Output the [x, y] coordinate of the center of the cell containing the given text.  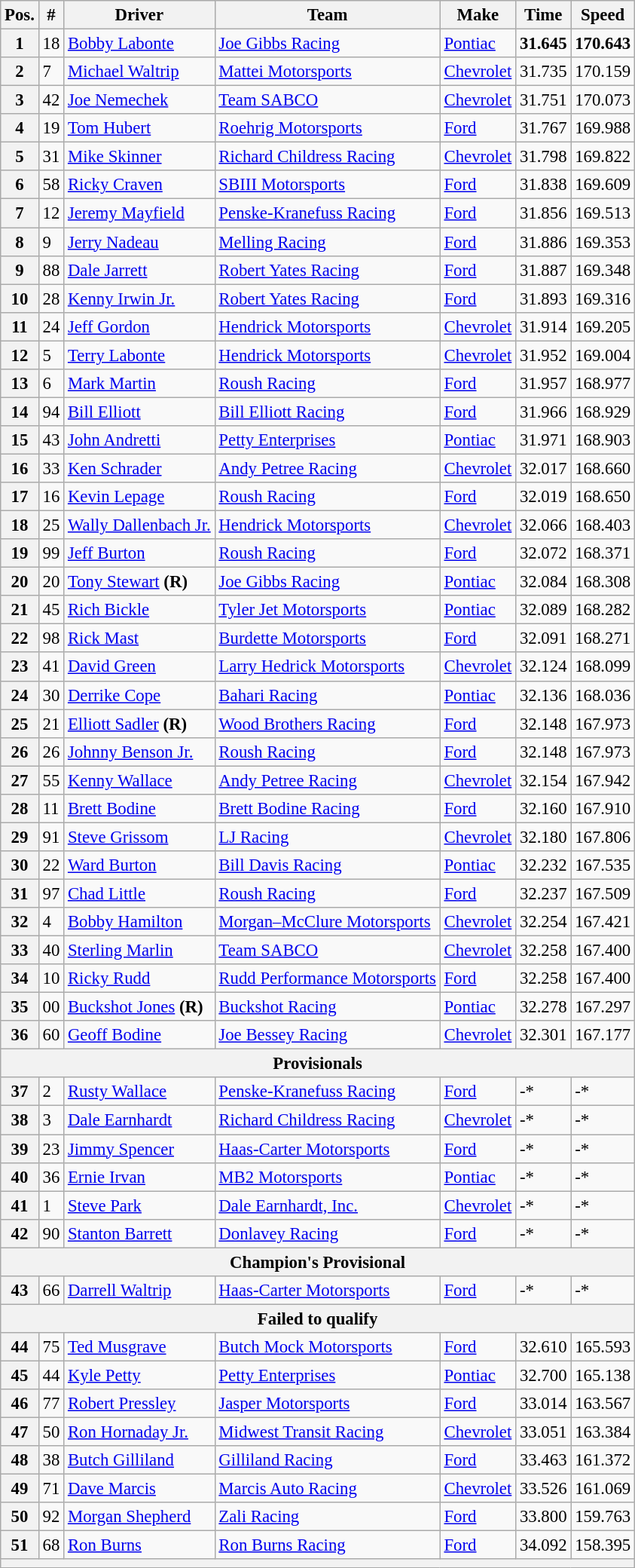
51 [20, 1545]
68 [51, 1545]
Butch Gilliland [139, 1460]
161.069 [603, 1489]
32.072 [544, 553]
Pos. [20, 15]
Wood Brothers Racing [327, 724]
165.593 [603, 1347]
35 [20, 1007]
39 [20, 1149]
Failed to qualify [318, 1318]
Butch Mock Motorsports [327, 1347]
88 [51, 270]
Driver [139, 15]
Tom Hubert [139, 128]
Donlavey Racing [327, 1233]
169.353 [603, 242]
168.650 [603, 497]
Champion's Provisional [318, 1262]
49 [20, 1489]
32.237 [544, 893]
32.160 [544, 809]
33.014 [544, 1404]
Joe Bessey Racing [327, 1035]
170.643 [603, 44]
161.372 [603, 1460]
Rich Bickle [139, 610]
31.645 [544, 44]
32.232 [544, 865]
Ron Hornaday Jr. [139, 1432]
92 [51, 1517]
31.856 [544, 213]
31.798 [544, 157]
Jasper Motorsports [327, 1404]
66 [51, 1291]
13 [20, 384]
31.914 [544, 326]
Kyle Petty [139, 1375]
169.004 [603, 355]
Wally Dallenbach Jr. [139, 525]
Terry Labonte [139, 355]
Darrell Waltrip [139, 1291]
Morgan Shepherd [139, 1517]
32.019 [544, 497]
167.910 [603, 809]
32.017 [544, 468]
169.988 [603, 128]
33.526 [544, 1489]
John Andretti [139, 440]
31.767 [544, 128]
37 [20, 1092]
Ron Burns Racing [327, 1545]
15 [20, 440]
Jeff Burton [139, 553]
32.700 [544, 1375]
Tony Stewart (R) [139, 582]
31.966 [544, 412]
32.278 [544, 1007]
Elliott Sadler (R) [139, 724]
32.136 [544, 695]
Dale Earnhardt [139, 1120]
60 [51, 1035]
55 [51, 780]
Roehrig Motorsports [327, 128]
Steve Grissom [139, 837]
Jimmy Spencer [139, 1149]
David Green [139, 667]
31.886 [544, 242]
167.806 [603, 837]
Bill Davis Racing [327, 865]
31.893 [544, 299]
Jerry Nadeau [139, 242]
Ron Burns [139, 1545]
27 [20, 780]
168.271 [603, 639]
163.567 [603, 1404]
Stanton Barrett [139, 1233]
Steve Park [139, 1205]
33.051 [544, 1432]
Ricky Rudd [139, 978]
Brett Bodine Racing [327, 809]
Speed [603, 15]
Sterling Marlin [139, 951]
71 [51, 1489]
159.763 [603, 1517]
31.957 [544, 384]
46 [20, 1404]
32 [20, 922]
Michael Waltrip [139, 72]
97 [51, 893]
31.838 [544, 185]
Team [327, 15]
32.301 [544, 1035]
Tyler Jet Motorsports [327, 610]
LJ Racing [327, 837]
168.308 [603, 582]
Midwest Transit Racing [327, 1432]
Dale Earnhardt, Inc. [327, 1205]
00 [51, 1007]
168.403 [603, 525]
33.463 [544, 1460]
Melling Racing [327, 242]
169.348 [603, 270]
158.395 [603, 1545]
32.180 [544, 837]
Zali Racing [327, 1517]
58 [51, 185]
Johnny Benson Jr. [139, 752]
163.384 [603, 1432]
170.159 [603, 72]
32.089 [544, 610]
34.092 [544, 1545]
Morgan–McClure Motorsports [327, 922]
Kenny Irwin Jr. [139, 299]
165.138 [603, 1375]
32.084 [544, 582]
Dale Jarrett [139, 270]
33.800 [544, 1517]
169.316 [603, 299]
Ernie Irvan [139, 1177]
Kevin Lepage [139, 497]
31.971 [544, 440]
32.066 [544, 525]
Rusty Wallace [139, 1092]
99 [51, 553]
14 [20, 412]
Ken Schrader [139, 468]
Mattei Motorsports [327, 72]
Buckshot Racing [327, 1007]
168.371 [603, 553]
75 [51, 1347]
48 [20, 1460]
Ricky Craven [139, 185]
77 [51, 1404]
168.977 [603, 384]
32.154 [544, 780]
168.036 [603, 695]
31.751 [544, 100]
Bobby Labonte [139, 44]
32.254 [544, 922]
Larry Hedrick Motorsports [327, 667]
Brett Bodine [139, 809]
Ted Musgrave [139, 1347]
Dave Marcis [139, 1489]
169.205 [603, 326]
Joe Nemechek [139, 100]
32.610 [544, 1347]
168.929 [603, 412]
168.903 [603, 440]
32.091 [544, 639]
Bill Elliott [139, 412]
Mike Skinner [139, 157]
90 [51, 1233]
Derrike Cope [139, 695]
Rick Mast [139, 639]
Jeremy Mayfield [139, 213]
Mark Martin [139, 384]
Bill Elliott Racing [327, 412]
169.822 [603, 157]
169.609 [603, 185]
8 [20, 242]
Bobby Hamilton [139, 922]
170.073 [603, 100]
Buckshot Jones (R) [139, 1007]
Burdette Motorsports [327, 639]
168.282 [603, 610]
34 [20, 978]
Marcis Auto Racing [327, 1489]
29 [20, 837]
Provisionals [318, 1064]
167.297 [603, 1007]
167.509 [603, 893]
167.535 [603, 865]
MB2 Motorsports [327, 1177]
98 [51, 639]
17 [20, 497]
47 [20, 1432]
167.177 [603, 1035]
Geoff Bodine [139, 1035]
31.887 [544, 270]
94 [51, 412]
167.421 [603, 922]
32.124 [544, 667]
169.513 [603, 213]
Gilliland Racing [327, 1460]
Robert Pressley [139, 1404]
# [51, 15]
168.099 [603, 667]
SBIII Motorsports [327, 185]
Chad Little [139, 893]
Ward Burton [139, 865]
91 [51, 837]
Kenny Wallace [139, 780]
Rudd Performance Motorsports [327, 978]
Time [544, 15]
167.942 [603, 780]
Make [478, 15]
168.660 [603, 468]
Bahari Racing [327, 695]
31.735 [544, 72]
31.952 [544, 355]
Jeff Gordon [139, 326]
